From the cell containing the given text, extract its center point as [X, Y] coordinate. 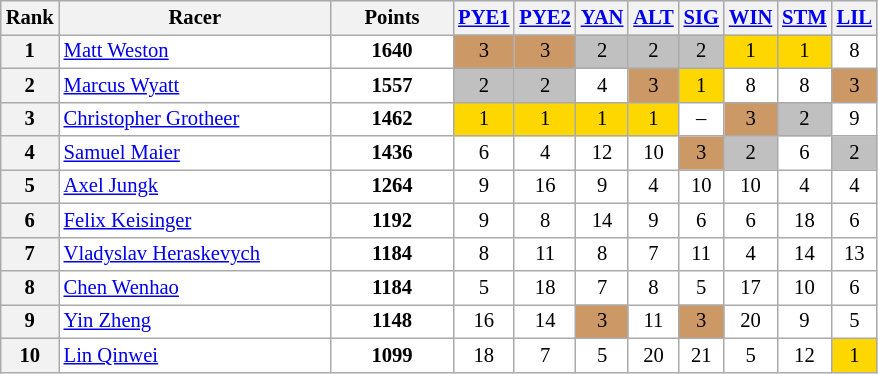
YAN [602, 17]
Yin Zheng [195, 321]
1192 [392, 220]
Chen Wenhao [195, 287]
ALT [653, 17]
Vladyslav Heraskevych [195, 254]
Racer [195, 17]
SIG [702, 17]
1557 [392, 85]
Axel Jungk [195, 186]
1436 [392, 153]
Marcus Wyatt [195, 85]
PYE1 [484, 17]
1462 [392, 119]
17 [750, 287]
Samuel Maier [195, 153]
STM [804, 17]
Lin Qinwei [195, 355]
– [702, 119]
Points [392, 17]
21 [702, 355]
13 [854, 254]
Rank [30, 17]
PYE2 [544, 17]
1264 [392, 186]
Matt Weston [195, 51]
1099 [392, 355]
LIL [854, 17]
WIN [750, 17]
Christopher Grotheer [195, 119]
1148 [392, 321]
Felix Keisinger [195, 220]
1640 [392, 51]
